Find where the given text appears and provide that cell's center as [x, y] coordinate. 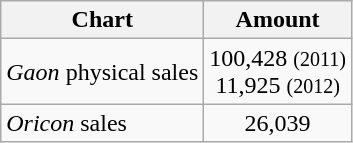
Gaon physical sales [102, 72]
Amount [278, 20]
26,039 [278, 123]
Chart [102, 20]
100,428 (2011) 11,925 (2012) [278, 72]
Oricon sales [102, 123]
